From the cell containing the given text, extract its center point as (x, y) coordinate. 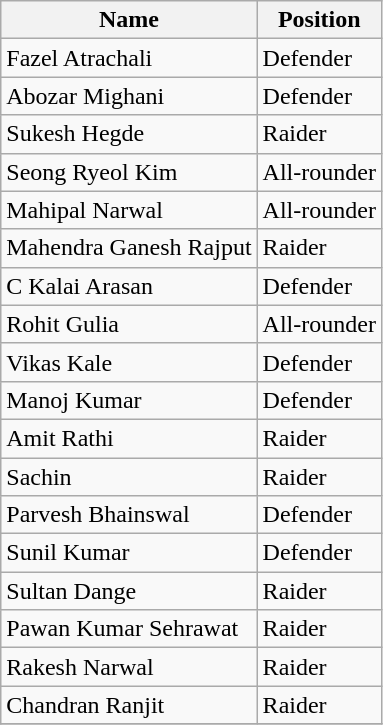
Mahendra Ganesh Rajput (129, 248)
C Kalai Arasan (129, 286)
Mahipal Narwal (129, 210)
Fazel Atrachali (129, 58)
Rakesh Narwal (129, 667)
Pawan Kumar Sehrawat (129, 629)
Vikas Kale (129, 362)
Name (129, 20)
Sukesh Hegde (129, 134)
Manoj Kumar (129, 400)
Position (319, 20)
Abozar Mighani (129, 96)
Sachin (129, 477)
Seong Ryeol Kim (129, 172)
Amit Rathi (129, 438)
Sultan Dange (129, 591)
Rohit Gulia (129, 324)
Sunil Kumar (129, 553)
Chandran Ranjit (129, 705)
Parvesh Bhainswal (129, 515)
